From the cell containing the given text, extract its center point as (X, Y) coordinate. 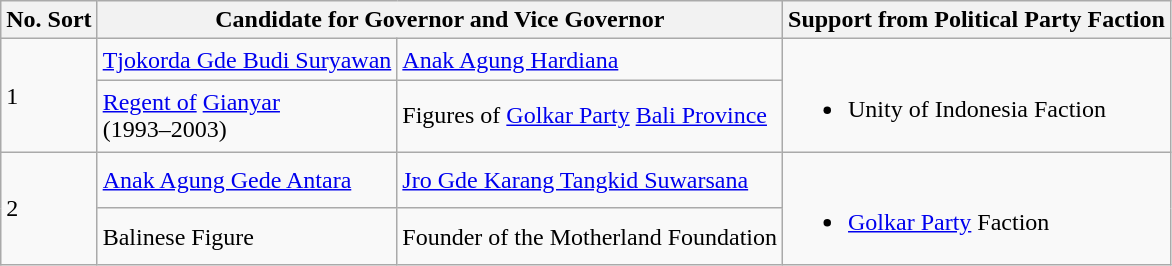
Balinese Figure (247, 236)
Figures of Golkar Party Bali Province (590, 116)
Regent of Gianyar(1993–2003) (247, 116)
Support from Political Party Faction (977, 20)
Anak Agung Hardiana (590, 60)
Candidate for Governor and Vice Governor (440, 20)
Anak Agung Gede Antara (247, 180)
1 (49, 96)
Unity of Indonesia Faction (977, 96)
Golkar Party Faction (977, 208)
Jro Gde Karang Tangkid Suwarsana (590, 180)
No. Sort (49, 20)
2 (49, 208)
Tjokorda Gde Budi Suryawan (247, 60)
Founder of the Motherland Foundation (590, 236)
